Return the (X, Y) coordinate for the center point of the cell that contains the specified text.  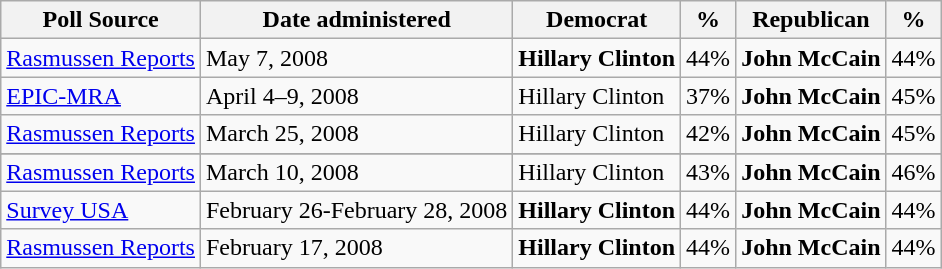
February 26-February 28, 2008 (356, 210)
EPIC-MRA (101, 96)
Date administered (356, 20)
March 10, 2008 (356, 172)
37% (708, 96)
Democrat (597, 20)
February 17, 2008 (356, 248)
43% (708, 172)
May 7, 2008 (356, 58)
March 25, 2008 (356, 134)
April 4–9, 2008 (356, 96)
42% (708, 134)
Republican (811, 20)
Poll Source (101, 20)
46% (914, 172)
Survey USA (101, 210)
